Determine the (X, Y) coordinate at the center of the cell enclosing the given text.  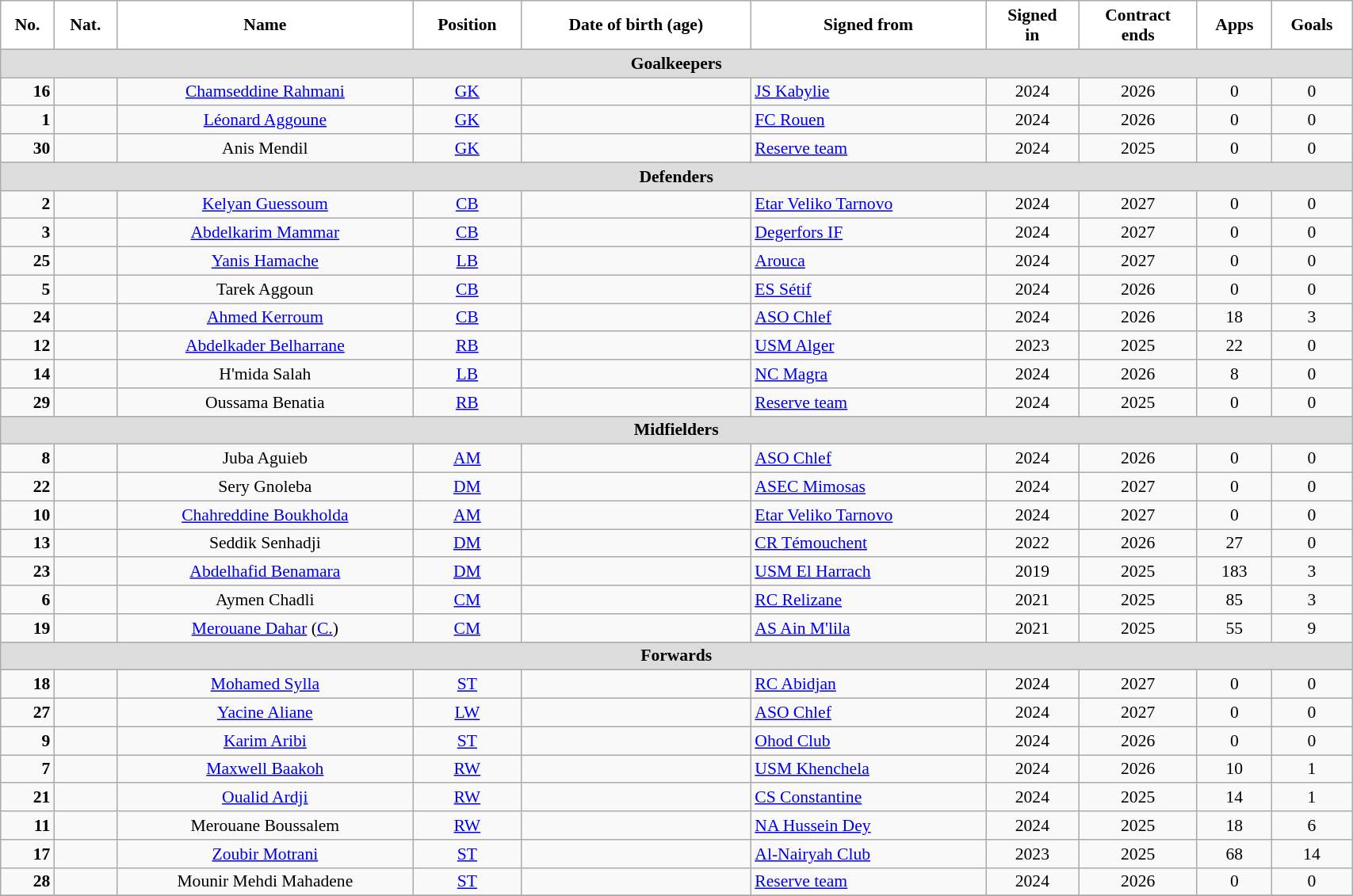
No. (28, 25)
Arouca (869, 261)
LW (467, 713)
Forwards (677, 656)
NC Magra (869, 374)
Mohamed Sylla (265, 684)
21 (28, 798)
Ohod Club (869, 741)
Position (467, 25)
Anis Mendil (265, 148)
Merouane Dahar (C.) (265, 628)
Léonard Aggoune (265, 120)
55 (1234, 628)
23 (28, 572)
AS Ain M'lila (869, 628)
Seddik Senhadji (265, 543)
19 (28, 628)
ES Sétif (869, 289)
13 (28, 543)
Aymen Chadli (265, 600)
2019 (1032, 572)
2022 (1032, 543)
Apps (1234, 25)
JS Kabylie (869, 92)
183 (1234, 572)
Goals (1311, 25)
Merouane Boussalem (265, 825)
Signedin (1032, 25)
7 (28, 769)
Abdelkarim Mammar (265, 233)
25 (28, 261)
RC Abidjan (869, 684)
NA Hussein Dey (869, 825)
Date of birth (age) (636, 25)
Signed from (869, 25)
USM Khenchela (869, 769)
24 (28, 318)
29 (28, 402)
Goalkeepers (677, 63)
Contractends (1138, 25)
11 (28, 825)
CS Constantine (869, 798)
Abdelhafid Benamara (265, 572)
85 (1234, 600)
Oussama Benatia (265, 402)
Name (265, 25)
Midfielders (677, 430)
CR Témouchent (869, 543)
Yacine Aliane (265, 713)
Oualid Ardji (265, 798)
17 (28, 854)
12 (28, 346)
Sery Gnoleba (265, 487)
68 (1234, 854)
Juba Aguieb (265, 459)
2 (28, 204)
28 (28, 882)
Al-Nairyah Club (869, 854)
H'mida Salah (265, 374)
ASEC Mimosas (869, 487)
Mounir Mehdi Mahadene (265, 882)
Defenders (677, 177)
RC Relizane (869, 600)
Nat. (86, 25)
Maxwell Baakoh (265, 769)
USM El Harrach (869, 572)
Chamseddine Rahmani (265, 92)
Yanis Hamache (265, 261)
Tarek Aggoun (265, 289)
Chahreddine Boukholda (265, 515)
USM Alger (869, 346)
Ahmed Kerroum (265, 318)
5 (28, 289)
Kelyan Guessoum (265, 204)
Degerfors IF (869, 233)
Abdelkader Belharrane (265, 346)
Zoubir Motrani (265, 854)
FC Rouen (869, 120)
16 (28, 92)
30 (28, 148)
Karim Aribi (265, 741)
